Detect which cell encompasses the target text, then output its [X, Y] center coordinate. 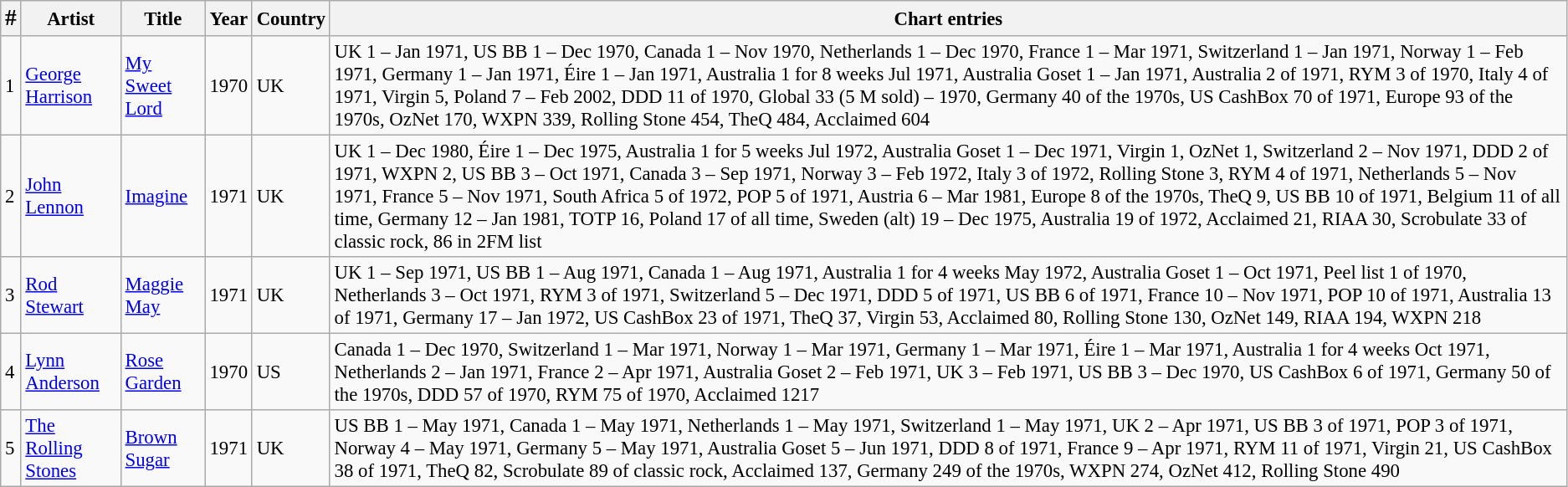
# [11, 18]
Title [162, 18]
Chart entries [948, 18]
Country [291, 18]
Rod Stewart [70, 295]
3 [11, 295]
US [291, 372]
Rose Garden [162, 372]
Maggie May [162, 295]
4 [11, 372]
Imagine [162, 197]
Year [228, 18]
The Rolling Stones [70, 449]
Brown Sugar [162, 449]
George Harrison [70, 85]
Artist [70, 18]
John Lennon [70, 197]
5 [11, 449]
Lynn Anderson [70, 372]
1 [11, 85]
My Sweet Lord [162, 85]
2 [11, 197]
